Extract the [X, Y] coordinate from the center of the cell holding the provided text.  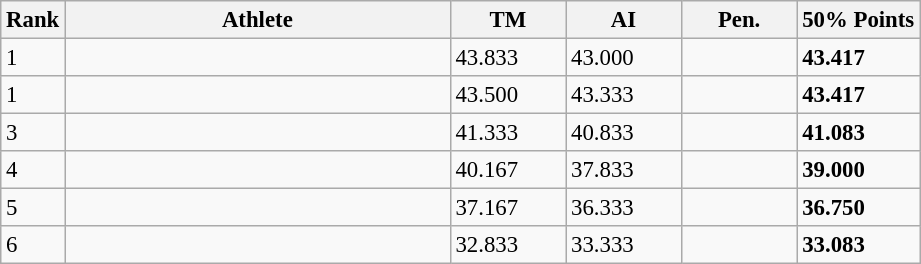
37.833 [624, 170]
41.333 [508, 133]
41.083 [858, 133]
Athlete [258, 20]
TM [508, 20]
Pen. [739, 20]
5 [33, 208]
AI [624, 20]
43.500 [508, 95]
43.833 [508, 58]
39.000 [858, 170]
36.750 [858, 208]
40.167 [508, 170]
3 [33, 133]
33.083 [858, 245]
37.167 [508, 208]
36.333 [624, 208]
43.000 [624, 58]
32.833 [508, 245]
43.333 [624, 95]
4 [33, 170]
33.333 [624, 245]
40.833 [624, 133]
Rank [33, 20]
6 [33, 245]
50% Points [858, 20]
